Identify which cell holds the provided text, then report its [x, y] central coordinate. 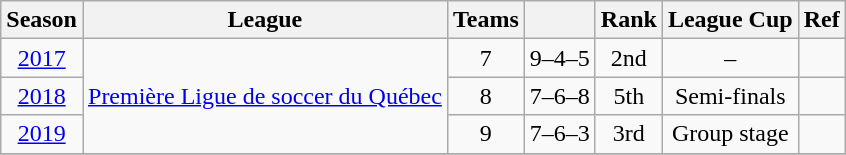
7–6–8 [560, 96]
League Cup [730, 20]
Semi-finals [730, 96]
League [264, 20]
7 [486, 58]
Season [42, 20]
– [730, 58]
7–6–3 [560, 134]
2018 [42, 96]
9–4–5 [560, 58]
5th [628, 96]
2019 [42, 134]
3rd [628, 134]
Rank [628, 20]
9 [486, 134]
2nd [628, 58]
Group stage [730, 134]
Teams [486, 20]
Ref [822, 20]
2017 [42, 58]
8 [486, 96]
Première Ligue de soccer du Québec [264, 96]
